Locate the cell with the specified text and output its (X, Y) center coordinate. 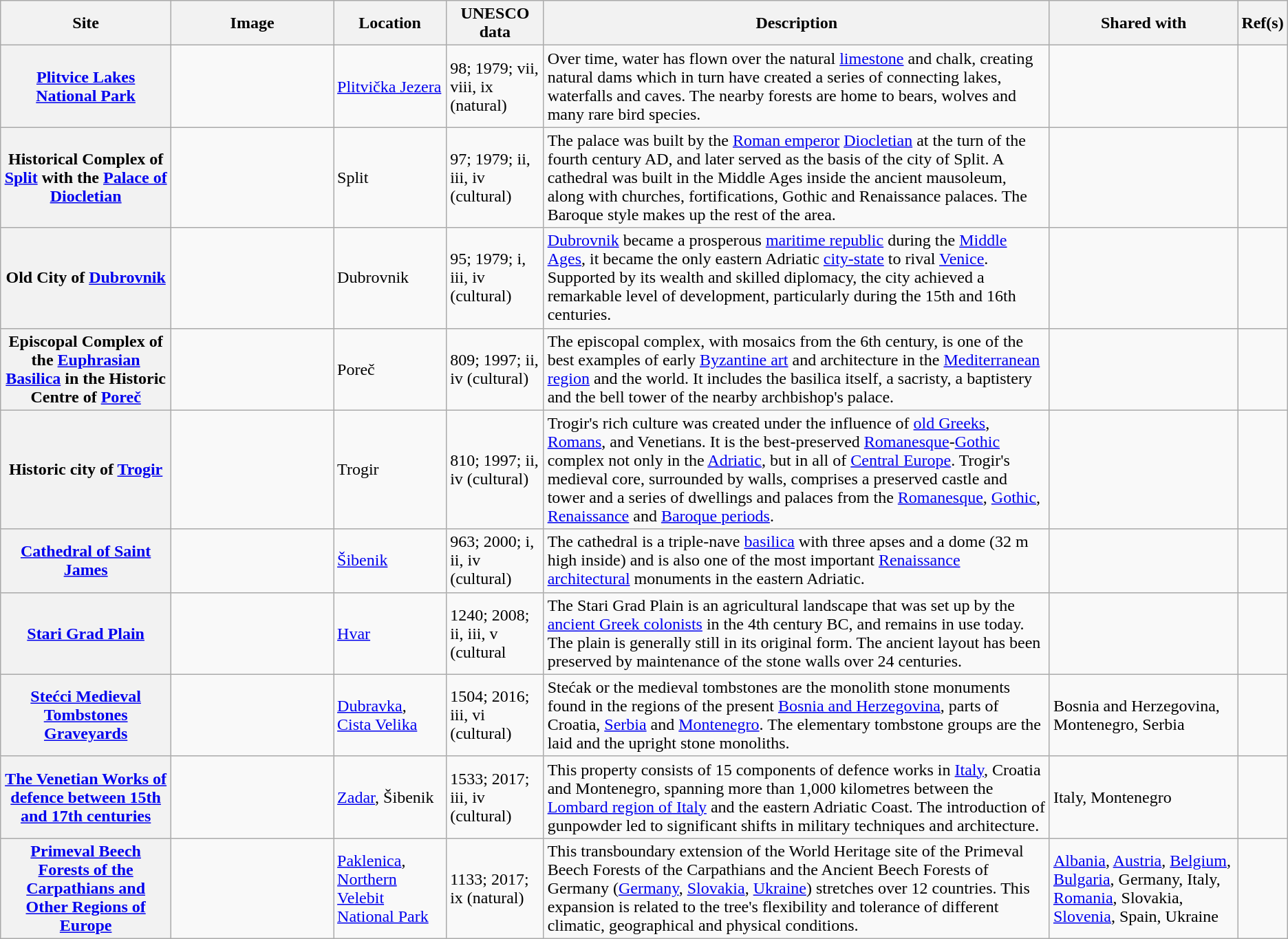
Shared with (1144, 23)
Paklenica, Northern Velebit National Park (390, 888)
UNESCO data (495, 23)
The Venetian Works of defence between 15th and 17th centuries (86, 797)
809; 1997; ii, iv (cultural) (495, 369)
Bosnia and Herzegovina, Montenegro, Serbia (1144, 715)
1533; 2017; iii, iv (cultural) (495, 797)
Stari Grad Plain (86, 633)
810; 1997; ii, iv (cultural) (495, 469)
95; 1979; i, iii, iv (cultural) (495, 278)
97; 1979; ii, iii, iv (cultural) (495, 177)
1240; 2008; ii, iii, v (cultural (495, 633)
Split (390, 177)
Trogir (390, 469)
Image (253, 23)
Cathedral of Saint James (86, 561)
Italy, Montenegro (1144, 797)
Primeval Beech Forests of the Carpathians and Other Regions of Europe (86, 888)
Plitvička Jezera (390, 87)
Dubravka, Cista Velika (390, 715)
Location (390, 23)
Episcopal Complex of the Euphrasian Basilica in the Historic Centre of Poreč (86, 369)
Zadar, Šibenik (390, 797)
98; 1979; vii, viii, ix (natural) (495, 87)
Albania, Austria, Belgium, Bulgaria, Germany, Italy, Romania, Slovakia, Slovenia, Spain, Ukraine (1144, 888)
Poreč (390, 369)
1504; 2016; iii, vi (cultural) (495, 715)
Ref(s) (1263, 23)
963; 2000; i, ii, iv (cultural) (495, 561)
Historic city of Trogir (86, 469)
Description (797, 23)
1133; 2017; ix (natural) (495, 888)
Site (86, 23)
Old City of Dubrovnik (86, 278)
Historical Complex of Split with the Palace of Diocletian (86, 177)
Plitvice Lakes National Park (86, 87)
Dubrovnik (390, 278)
Šibenik (390, 561)
Stećci Medieval Tombstones Graveyards (86, 715)
Hvar (390, 633)
